Scan for the cell matching the given text and deliver its (x, y) coordinate at center. 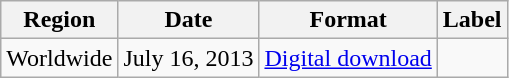
Date (188, 20)
Worldwide (60, 58)
Region (60, 20)
Label (472, 20)
July 16, 2013 (188, 58)
Digital download (348, 58)
Format (348, 20)
